For the text-containing cell, return its midpoint in (x, y) coordinate format. 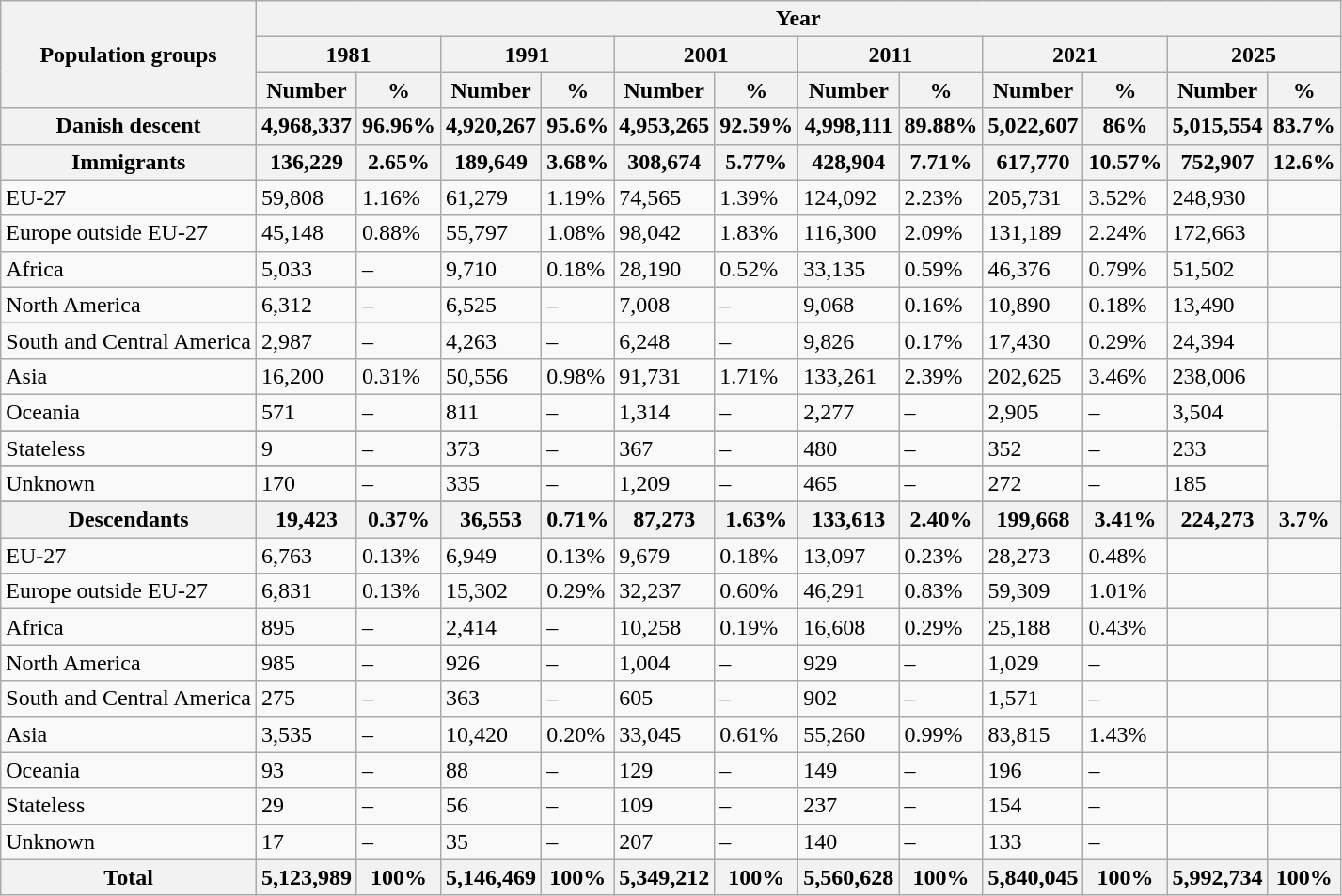
929 (848, 663)
363 (491, 699)
74,565 (664, 197)
1,004 (664, 663)
335 (491, 484)
88 (491, 770)
2.65% (399, 162)
59,808 (307, 197)
Danish descent (129, 126)
3.68% (577, 162)
25,188 (1033, 627)
1.16% (399, 197)
0.31% (399, 376)
1.43% (1125, 734)
96.96% (399, 126)
92.59% (756, 126)
46,291 (848, 591)
238,006 (1217, 376)
0.16% (940, 305)
2.24% (1125, 233)
10.57% (1125, 162)
3.52% (1125, 197)
15,302 (491, 591)
17 (307, 841)
Immigrants (129, 162)
1,314 (664, 412)
465 (848, 484)
32,237 (664, 591)
55,260 (848, 734)
2025 (1254, 55)
811 (491, 412)
617,770 (1033, 162)
1991 (528, 55)
7,008 (664, 305)
91,731 (664, 376)
172,663 (1217, 233)
1.71% (756, 376)
140 (848, 841)
2021 (1075, 55)
3,504 (1217, 412)
50,556 (491, 376)
2,414 (491, 627)
428,904 (848, 162)
124,092 (848, 197)
6,525 (491, 305)
926 (491, 663)
136,229 (307, 162)
0.23% (940, 556)
13,097 (848, 556)
131,189 (1033, 233)
1.19% (577, 197)
95.6% (577, 126)
133 (1033, 841)
29 (307, 806)
1.63% (756, 520)
154 (1033, 806)
6,831 (307, 591)
4,953,265 (664, 126)
0.48% (1125, 556)
605 (664, 699)
3.7% (1303, 520)
752,907 (1217, 162)
5,146,469 (491, 877)
133,261 (848, 376)
9,068 (848, 305)
1,571 (1033, 699)
46,376 (1033, 269)
19,423 (307, 520)
93 (307, 770)
1.08% (577, 233)
0.83% (940, 591)
367 (664, 448)
2.09% (940, 233)
272 (1033, 484)
33,045 (664, 734)
237 (848, 806)
0.60% (756, 591)
61,279 (491, 197)
170 (307, 484)
6,763 (307, 556)
87,273 (664, 520)
33,135 (848, 269)
51,502 (1217, 269)
4,263 (491, 340)
275 (307, 699)
248,930 (1217, 197)
0.52% (756, 269)
985 (307, 663)
2011 (891, 55)
83,815 (1033, 734)
0.19% (756, 627)
1.01% (1125, 591)
196 (1033, 770)
207 (664, 841)
1981 (348, 55)
1,029 (1033, 663)
2.23% (940, 197)
5,992,734 (1217, 877)
13,490 (1217, 305)
10,258 (664, 627)
0.71% (577, 520)
9,826 (848, 340)
9,679 (664, 556)
12.6% (1303, 162)
9,710 (491, 269)
308,674 (664, 162)
2001 (706, 55)
902 (848, 699)
6,248 (664, 340)
83.7% (1303, 126)
2,987 (307, 340)
149 (848, 770)
5,033 (307, 269)
0.43% (1125, 627)
2.40% (940, 520)
129 (664, 770)
0.98% (577, 376)
0.37% (399, 520)
4,920,267 (491, 126)
0.99% (940, 734)
5,840,045 (1033, 877)
895 (307, 627)
59,309 (1033, 591)
0.20% (577, 734)
3.41% (1125, 520)
0.88% (399, 233)
Population groups (129, 55)
0.17% (940, 340)
224,273 (1217, 520)
16,608 (848, 627)
Total (129, 877)
Descendants (129, 520)
1,209 (664, 484)
0.61% (756, 734)
352 (1033, 448)
233 (1217, 448)
1.39% (756, 197)
10,890 (1033, 305)
9 (307, 448)
6,949 (491, 556)
10,420 (491, 734)
109 (664, 806)
24,394 (1217, 340)
6,312 (307, 305)
55,797 (491, 233)
0.79% (1125, 269)
56 (491, 806)
28,190 (664, 269)
5,123,989 (307, 877)
36,553 (491, 520)
2,277 (848, 412)
89.88% (940, 126)
202,625 (1033, 376)
1.83% (756, 233)
28,273 (1033, 556)
2.39% (940, 376)
7.71% (940, 162)
35 (491, 841)
5,015,554 (1217, 126)
0.59% (940, 269)
4,968,337 (307, 126)
185 (1217, 484)
5,349,212 (664, 877)
Year (797, 19)
116,300 (848, 233)
4,998,111 (848, 126)
133,613 (848, 520)
86% (1125, 126)
5.77% (756, 162)
3,535 (307, 734)
5,022,607 (1033, 126)
571 (307, 412)
16,200 (307, 376)
45,148 (307, 233)
373 (491, 448)
17,430 (1033, 340)
480 (848, 448)
189,649 (491, 162)
5,560,628 (848, 877)
199,668 (1033, 520)
3.46% (1125, 376)
98,042 (664, 233)
205,731 (1033, 197)
2,905 (1033, 412)
